Detect which cell encompasses the target text, then output its (x, y) center coordinate. 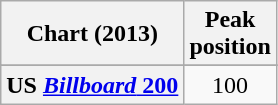
US Billboard 200 (92, 85)
Peakposition (230, 34)
100 (230, 85)
Chart (2013) (92, 34)
